Output the [X, Y] coordinate of the center of the cell containing the given text.  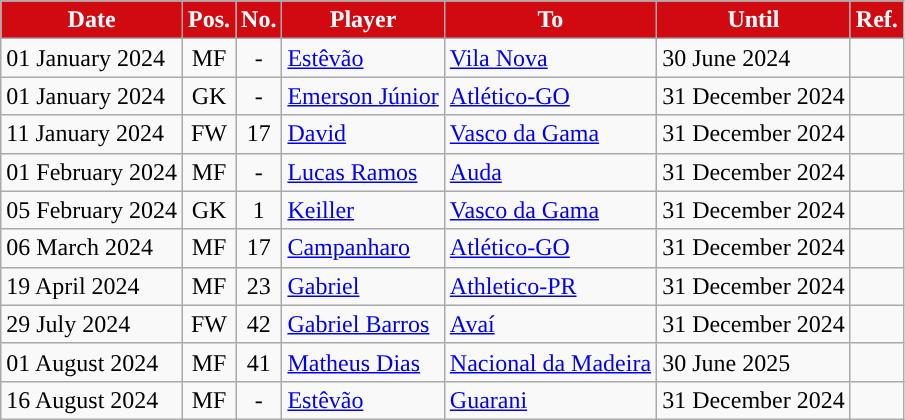
19 April 2024 [92, 286]
05 February 2024 [92, 210]
41 [259, 362]
Player [363, 20]
01 August 2024 [92, 362]
Campanharo [363, 248]
42 [259, 324]
Pos. [208, 20]
Emerson Júnior [363, 96]
Gabriel Barros [363, 324]
Auda [550, 172]
06 March 2024 [92, 248]
16 August 2024 [92, 400]
Gabriel [363, 286]
Lucas Ramos [363, 172]
1 [259, 210]
23 [259, 286]
Date [92, 20]
11 January 2024 [92, 134]
30 June 2024 [754, 58]
No. [259, 20]
Ref. [876, 20]
Avaí [550, 324]
To [550, 20]
Athletico-PR [550, 286]
Vila Nova [550, 58]
Guarani [550, 400]
Keiller [363, 210]
Until [754, 20]
Nacional da Madeira [550, 362]
01 February 2024 [92, 172]
29 July 2024 [92, 324]
30 June 2025 [754, 362]
Matheus Dias [363, 362]
David [363, 134]
